Pinpoint the cell where the given text exists, returning its [x, y] midpoint coordinate. 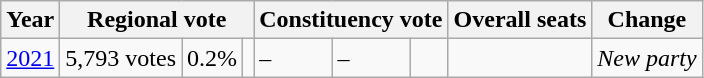
2021 [30, 58]
New party [647, 58]
Overall seats [520, 20]
Regional vote [157, 20]
5,793 votes [121, 58]
Change [647, 20]
Constituency vote [351, 20]
Year [30, 20]
0.2% [212, 58]
